Find where the given text appears and provide that cell's center as (X, Y) coordinate. 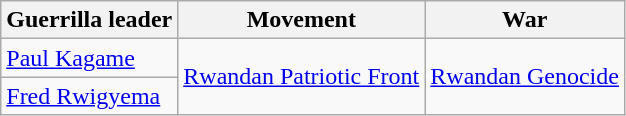
Rwandan Genocide (525, 77)
War (525, 20)
Movement (302, 20)
Fred Rwigyema (90, 96)
Paul Kagame (90, 58)
Guerrilla leader (90, 20)
Rwandan Patriotic Front (302, 77)
